Determine the [X, Y] coordinate at the center of the cell enclosing the given text.  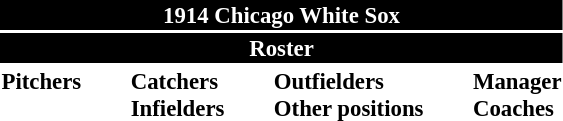
1914 Chicago White Sox [282, 15]
Roster [282, 48]
